Scan for the cell matching the given text and deliver its (x, y) coordinate at center. 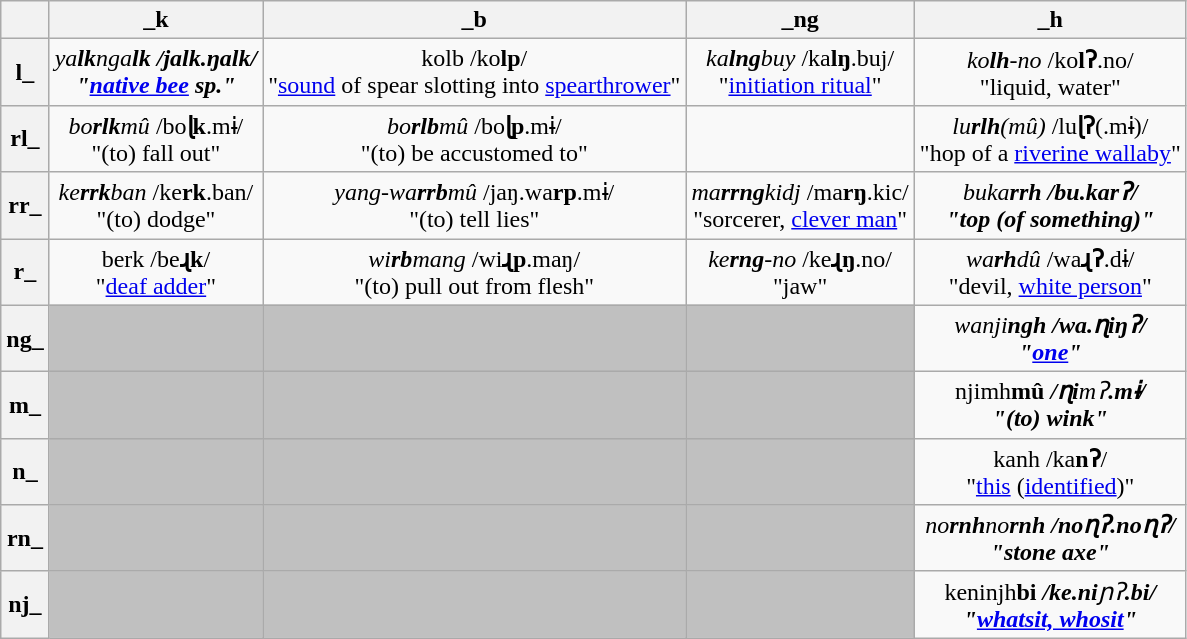
_h (1050, 20)
kerng-no /keɻŋ.no/"jaw" (800, 272)
l_ (25, 72)
kalngbuy /kalŋ.buj/"initiation ritual" (800, 72)
borlbmû /boɭp.mɨ/"(to) be accustomed to" (474, 138)
yang-warrbmû /jaŋ.warp.mɨ/"(to) tell lies" (474, 206)
wanjingh /wa.ɳiŋʔ/"one" (1050, 338)
rl_ (25, 138)
njimhmû /ɳimʔ.mɨ/"(to) wink" (1050, 406)
wirbmang /wiɻp.maŋ/"(to) pull out from flesh" (474, 272)
warhdû /waɻʔ.dɨ/"devil, white person" (1050, 272)
bukarrh /bu.karʔ/"top (of something)" (1050, 206)
nornhnornh /noɳʔ.noɳʔ/"stone axe" (1050, 538)
kerrkban /kerk.ban/"(to) dodge" (156, 206)
lurlh(mû) /luɭʔ(.mɨ)/"hop of a riverine wallaby" (1050, 138)
_ng (800, 20)
kolb /kolp/"sound of spear slotting into spearthrower" (474, 72)
rn_ (25, 538)
n_ (25, 472)
yalkngalk /jalk.ŋalk/"native bee sp." (156, 72)
kolh-no /kolʔ.no/"liquid, water" (1050, 72)
berk /beɻk/"deaf adder" (156, 272)
m_ (25, 406)
rr_ (25, 206)
kanh /kanʔ/"this (identified)" (1050, 472)
_b (474, 20)
_k (156, 20)
nj_ (25, 604)
borlkmû /boɭk.mɨ/"(to) fall out" (156, 138)
r_ (25, 272)
ng_ (25, 338)
marrngkidj /marŋ.kic/"sorcerer, clever man" (800, 206)
keninjhbi /ke.niɲʔ.bi/"whatsit, whosit" (1050, 604)
